Scan for the cell matching the given text and deliver its (X, Y) coordinate at center. 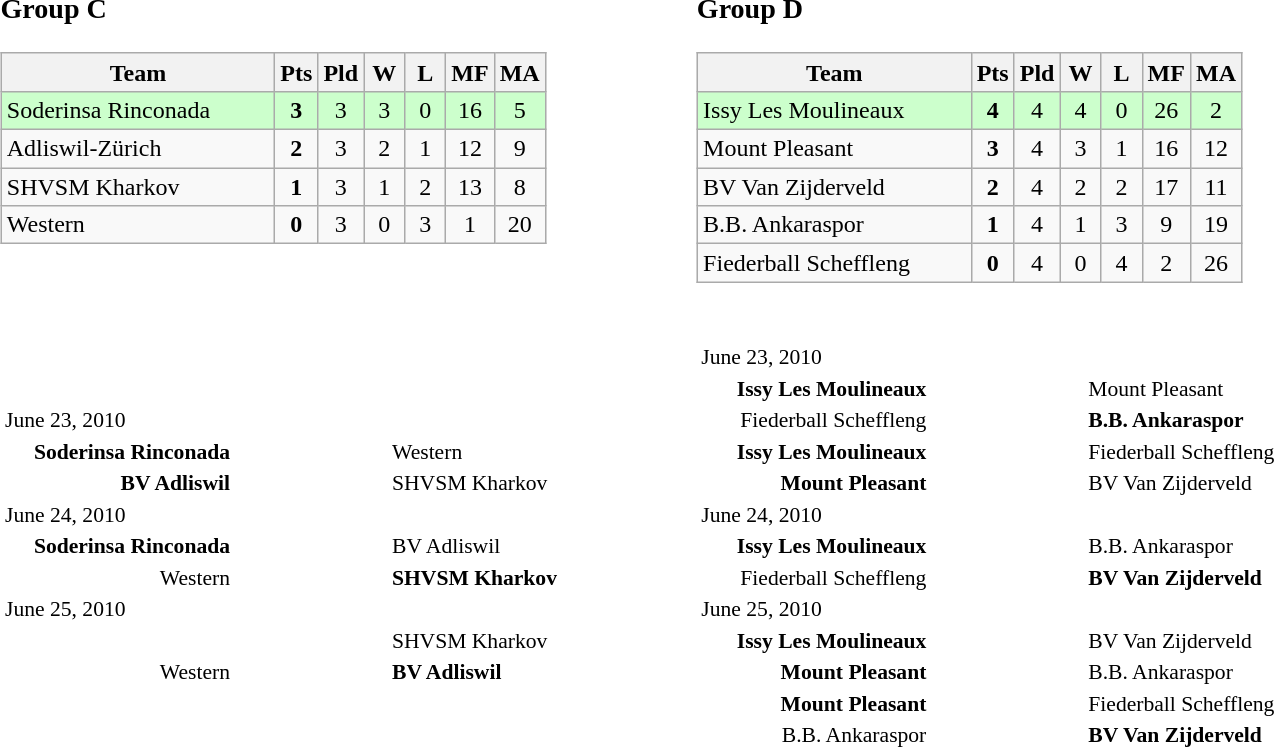
Adliswil-Zürich (138, 149)
17 (1166, 187)
19 (1216, 225)
BV Van Zijderveld (835, 187)
20 (520, 225)
B.B. Ankaraspor (835, 225)
8 (520, 187)
June 23, 2010 (312, 420)
June 25, 2010 (312, 609)
5 (520, 110)
11 (1216, 187)
13 (470, 187)
June 24, 2010 (312, 514)
